Return (x, y) of the center of cell containing provided text 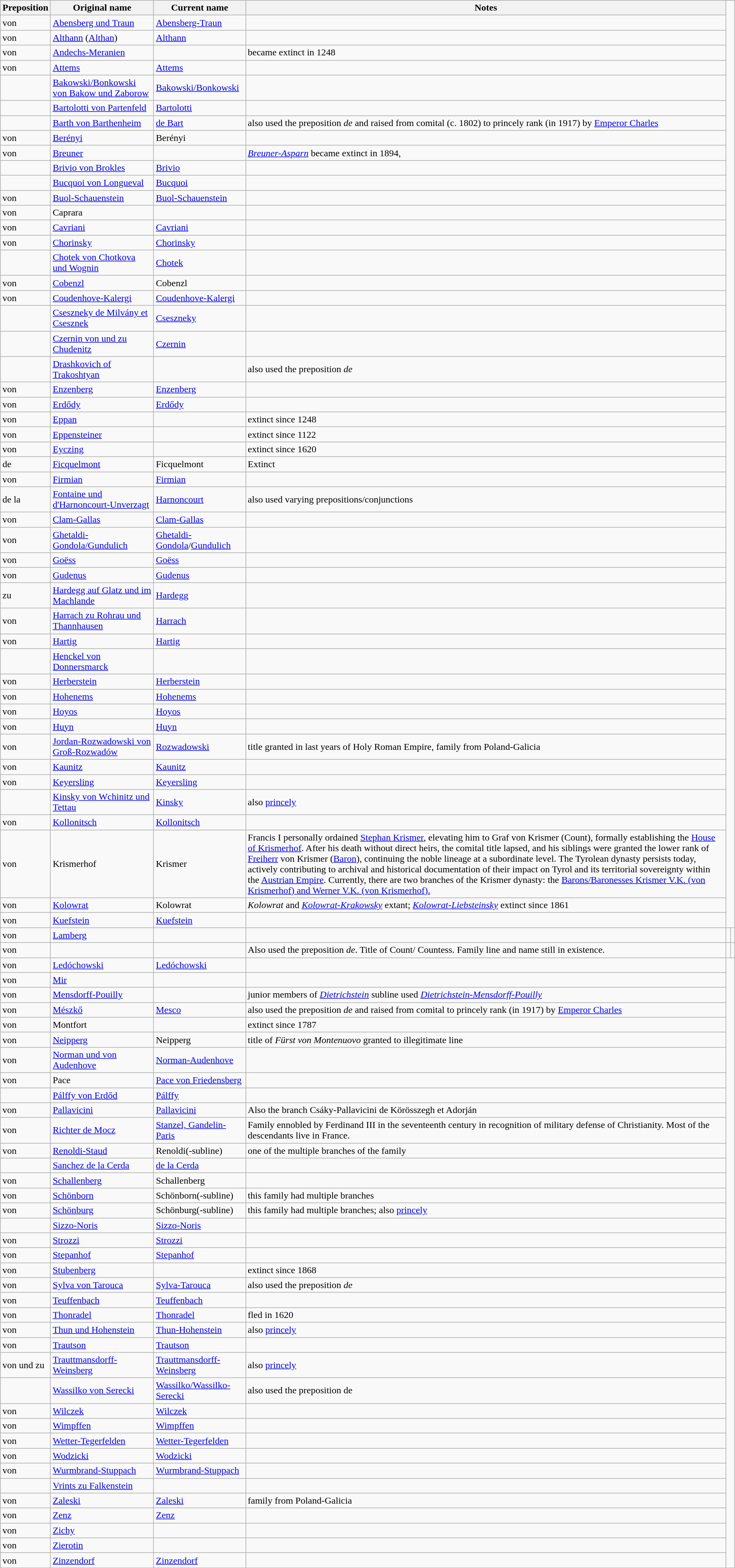
Rozwadowski (199, 747)
Sylva-Tarouca (199, 1285)
one of the multiple branches of the family (486, 1151)
extinct since 1122 (486, 434)
Drashkovich of Trakoshtyan (102, 369)
Norman und von Audenhove (102, 1060)
Jordan-Rozwadowski von Groß-Rozwadów (102, 747)
Notes (486, 8)
Krismerhof (102, 864)
Zierotin (102, 1545)
Althann (199, 38)
Bartolotti von Partenfeld (102, 108)
Fontaine und d'Harnoncourt-Unverzagt (102, 499)
Cseszneky de Milvány et Csesznek (102, 318)
Brivio von Brokles (102, 168)
Also used the preposition de. Title of Count/ Countess. Family line and name still in existence. (486, 950)
also used varying prepositions/conjunctions (486, 499)
de la Cerda (199, 1166)
Richter de Mocz (102, 1131)
also used the preposition de and raised from comital to princely rank (in 1917) by Emperor Charles (486, 1010)
Kinsky (199, 802)
Kinsky von Wchinitz und Tettau (102, 802)
de la (26, 499)
Henckel von Donnersmarck (102, 661)
Bucquoi von Longueval (102, 183)
Bakowski/Bonkowski (199, 88)
Krismer (199, 864)
Sylva von Tarouca (102, 1285)
also used the preposition de and raised from comital (c. 1802) to princely rank (in 1917) by Emperor Charles (486, 123)
Cseszneky (199, 318)
Also the branch Csáky-Pallavicini de Körösszegh et Adorján (486, 1110)
Eppensteiner (102, 434)
Chotek (199, 263)
Current name (199, 8)
Vrints zu Falkenstein (102, 1486)
Abensberg-Traun (199, 23)
title of Fürst von Montenuovo granted to illegitimate line (486, 1040)
Mensdorff-Pouilly (102, 995)
Wassilko von Serecki (102, 1391)
Pálffy (199, 1095)
Renoldi(-subline) (199, 1151)
Breuner-Asparn became extinct in 1894, (486, 153)
Eppan (102, 419)
Caprara (102, 213)
Brivio (199, 168)
Barth von Barthenheim (102, 123)
zu (26, 595)
Chotek von Chotkova und Wognin (102, 263)
Thun-Hohenstein (199, 1330)
Pace (102, 1080)
became extinct in 1248 (486, 53)
Abensberg und Traun (102, 23)
Thun und Hohenstein (102, 1330)
junior members of Dietrichstein subline used Dietrichstein-Mensdorff-Pouilly (486, 995)
Pace von Friedensberg (199, 1080)
extinct since 1787 (486, 1025)
extinct since 1248 (486, 419)
Czernin (199, 344)
Schönborn(-subline) (199, 1195)
Hardegg (199, 595)
von und zu (26, 1365)
extinct since 1620 (486, 449)
Sanchez de la Cerda (102, 1166)
Harrach (199, 621)
Harrach zu Rohrau und Thannhausen (102, 621)
Wassilko/Wassilko-Serecki (199, 1391)
Czernin von und zu Chudenitz (102, 344)
de (26, 464)
Bucquoi (199, 183)
Bartolotti (199, 108)
fled in 1620 (486, 1315)
Stanzel, Gandelin-Paris (199, 1131)
Schönburg(-subline) (199, 1210)
Preposition (26, 8)
Original name (102, 8)
Extinct (486, 464)
Harnoncourt (199, 499)
Althann (Althan) (102, 38)
Andechs-Meranien (102, 53)
Norman-Audenhove (199, 1060)
Schönborn (102, 1195)
family from Poland-Galicia (486, 1500)
Stubenberg (102, 1270)
this family had multiple branches (486, 1195)
Montfort (102, 1025)
Kolowrat and Kolowrat-Krakowsky extant; Kolowrat-Liebsteinsky extinct since 1861 (486, 905)
Zichy (102, 1530)
Hardegg auf Glatz und im Machlande (102, 595)
Breuner (102, 153)
Bakowski/Bonkowski von Bakow und Zaborow (102, 88)
Mir (102, 980)
Schönburg (102, 1210)
Pálffy von Erdőd (102, 1095)
Mesco (199, 1010)
Eyczing (102, 449)
title granted in last years of Holy Roman Empire, family from Poland-Galicia (486, 747)
de Bart (199, 123)
extinct since 1868 (486, 1270)
Renoldi-Staud (102, 1151)
Mészkő (102, 1010)
Lamberg (102, 935)
this family had multiple branches; also princely (486, 1210)
